Search for the cell housing the specified text and yield its (X, Y) center coordinate. 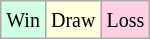
Loss (126, 20)
Win (24, 20)
Draw (72, 20)
